Output the (x, y) coordinate of the center of the cell containing the given text.  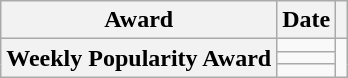
Date (306, 20)
Weekly Popularity Award (139, 58)
Award (139, 20)
